Identify which cell holds the provided text, then report its (X, Y) central coordinate. 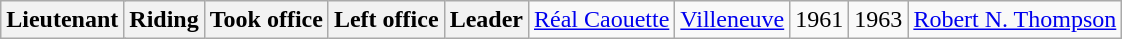
Riding (164, 20)
1961 (820, 20)
Leader (486, 20)
Lieutenant (62, 20)
Villeneuve (732, 20)
Réal Caouette (601, 20)
1963 (878, 20)
Robert N. Thompson (1015, 20)
Left office (386, 20)
Took office (266, 20)
